Scan for the cell matching the given text and deliver its (X, Y) coordinate at center. 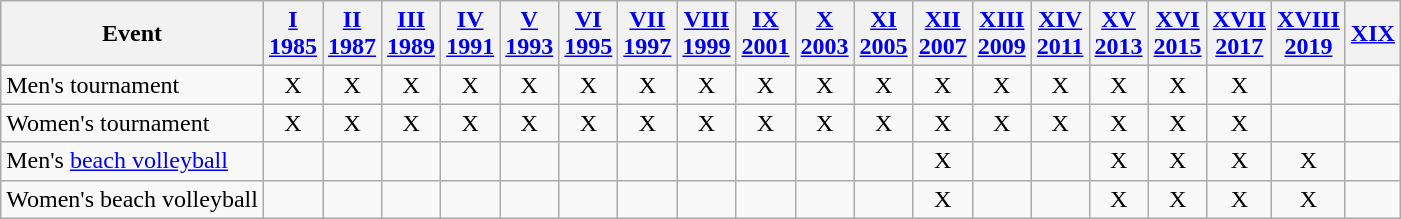
XIX (1372, 34)
VII1997 (648, 34)
XVII2017 (1239, 34)
Women's tournament (132, 123)
Event (132, 34)
X2003 (824, 34)
VI1995 (588, 34)
XVI2015 (1178, 34)
III1989 (412, 34)
XII2007 (942, 34)
Men's beach volleyball (132, 161)
XIII2009 (1002, 34)
VIII1999 (706, 34)
IX2001 (766, 34)
XI2005 (884, 34)
V1993 (530, 34)
XV2013 (1118, 34)
IV1991 (470, 34)
Women's beach volleyball (132, 199)
II1987 (352, 34)
XVIII2019 (1309, 34)
I1985 (292, 34)
XIV2011 (1060, 34)
Men's tournament (132, 85)
